From the cell containing the given text, extract its center point as [X, Y] coordinate. 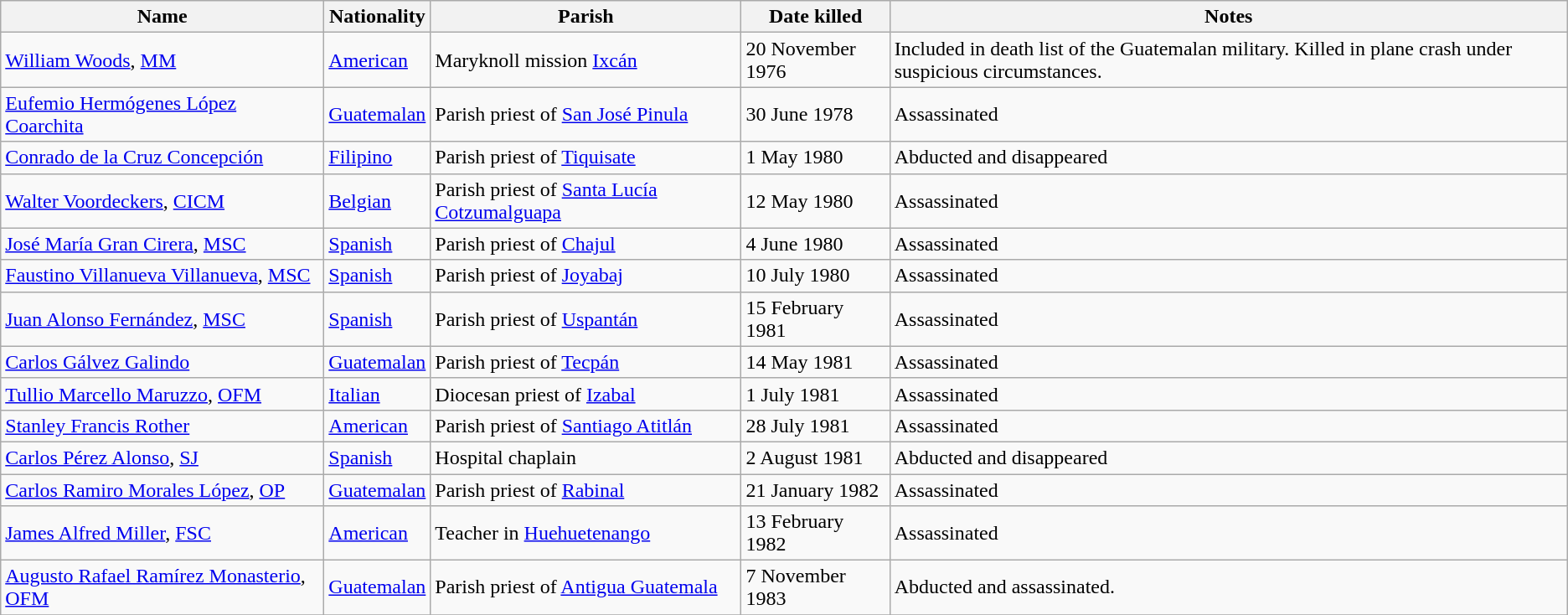
Parish priest of Santiago Atitlán [586, 426]
Parish priest of Tecpán [586, 362]
Parish [586, 17]
30 June 1978 [816, 114]
Maryknoll mission Ixcán [586, 60]
Parish priest of Antigua Guatemala [586, 588]
Parish priest of Santa Lucía Cotzumalguapa [586, 201]
Tullio Marcello Maruzzo, OFM [162, 394]
Teacher in Huehuetenango [586, 533]
Nationality [377, 17]
10 July 1980 [816, 276]
Augusto Rafael Ramírez Monasterio, OFM [162, 588]
14 May 1981 [816, 362]
Diocesan priest of Izabal [586, 394]
Notes [1228, 17]
Included in death list of the Guatemalan military. Killed in plane crash under suspicious circumstances. [1228, 60]
1 May 1980 [816, 158]
Italian [377, 394]
13 February 1982 [816, 533]
Carlos Gálvez Galindo [162, 362]
Hospital chaplain [586, 457]
20 November 1976 [816, 60]
Parish priest of San José Pinula [586, 114]
1 July 1981 [816, 394]
Conrado de la Cruz Concepción [162, 158]
21 January 1982 [816, 490]
Walter Voordeckers, CICM [162, 201]
Belgian [377, 201]
Parish priest of Uspantán [586, 318]
James Alfred Miller, FSC [162, 533]
Juan Alonso Fernández, MSC [162, 318]
Parish priest of Tiquisate [586, 158]
José María Gran Cirera, MSC [162, 244]
Carlos Ramiro Morales López, OP [162, 490]
Date killed [816, 17]
William Woods, MM [162, 60]
15 February 1981 [816, 318]
12 May 1980 [816, 201]
Parish priest of Joyabaj [586, 276]
Parish priest of Rabinal [586, 490]
Filipino [377, 158]
Abducted and assassinated. [1228, 588]
Parish priest of Chajul [586, 244]
Carlos Pérez Alonso, SJ [162, 457]
Eufemio Hermógenes López Coarchita [162, 114]
28 July 1981 [816, 426]
Stanley Francis Rother [162, 426]
4 June 1980 [816, 244]
Faustino Villanueva Villanueva, MSC [162, 276]
Name [162, 17]
2 August 1981 [816, 457]
7 November 1983 [816, 588]
